Detect which cell encompasses the target text, then output its [X, Y] center coordinate. 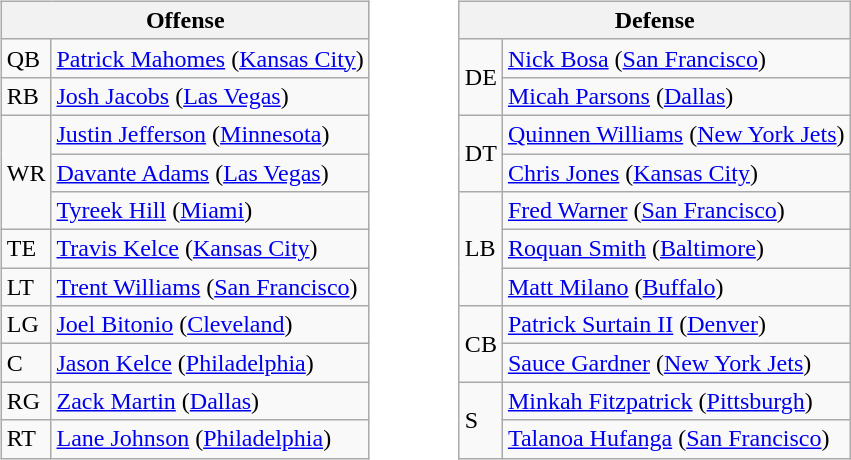
Minkah Fitzpatrick (Pittsburgh) [676, 401]
RG [26, 401]
LT [26, 287]
Talanoa Hufanga (San Francisco) [676, 439]
TE [26, 249]
LB [480, 249]
Nick Bosa (San Francisco) [676, 58]
Fred Warner (San Francisco) [676, 211]
CB [480, 344]
Roquan Smith (Baltimore) [676, 249]
Micah Parsons (Dallas) [676, 96]
Josh Jacobs (Las Vegas) [210, 96]
Trent Williams (San Francisco) [210, 287]
Matt Milano (Buffalo) [676, 287]
S [480, 420]
DE [480, 77]
Sauce Gardner (New York Jets) [676, 363]
Patrick Mahomes (Kansas City) [210, 58]
Travis Kelce (Kansas City) [210, 249]
Patrick Surtain II (Denver) [676, 325]
WR [26, 172]
LG [26, 325]
Tyreek Hill (Miami) [210, 211]
Justin Jefferson (Minnesota) [210, 134]
Joel Bitonio (Cleveland) [210, 325]
Jason Kelce (Philadelphia) [210, 363]
RT [26, 439]
DT [480, 153]
Zack Martin (Dallas) [210, 401]
Defense [654, 20]
Offense [185, 20]
RB [26, 96]
Chris Jones (Kansas City) [676, 173]
Quinnen Williams (New York Jets) [676, 134]
Davante Adams (Las Vegas) [210, 173]
QB [26, 58]
C [26, 363]
Lane Johnson (Philadelphia) [210, 439]
